Search for the cell housing the specified text and yield its [X, Y] center coordinate. 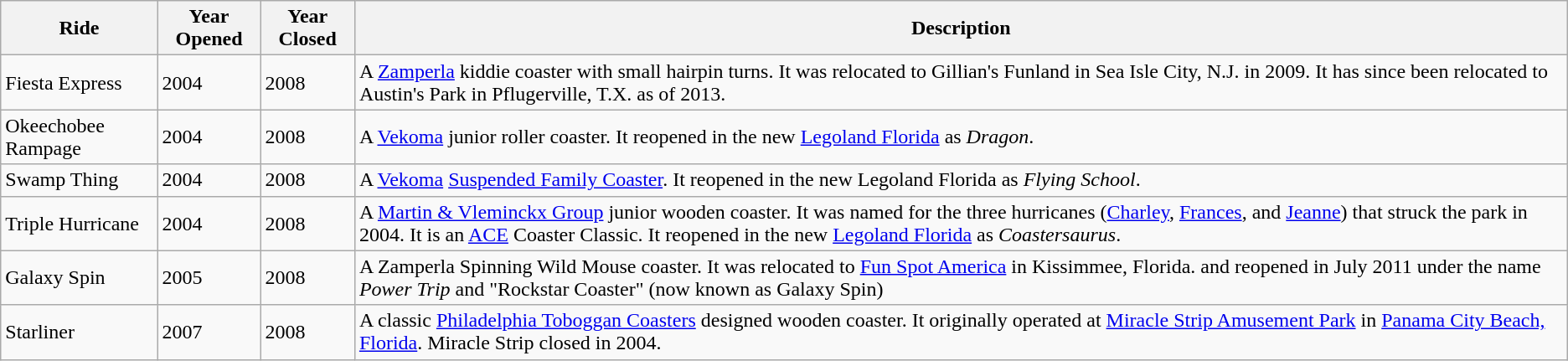
Fiesta Express [79, 82]
Year Closed [307, 28]
Description [961, 28]
Year Opened [209, 28]
Triple Hurricane [79, 223]
Galaxy Spin [79, 278]
A Vekoma Suspended Family Coaster. It reopened in the new Legoland Florida as Flying School. [961, 180]
A Vekoma junior roller coaster. It reopened in the new Legoland Florida as Dragon. [961, 137]
Okeechobee Rampage [79, 137]
Ride [79, 28]
2007 [209, 332]
2005 [209, 278]
Swamp Thing [79, 180]
Starliner [79, 332]
